Return (X, Y) of the center of cell containing provided text 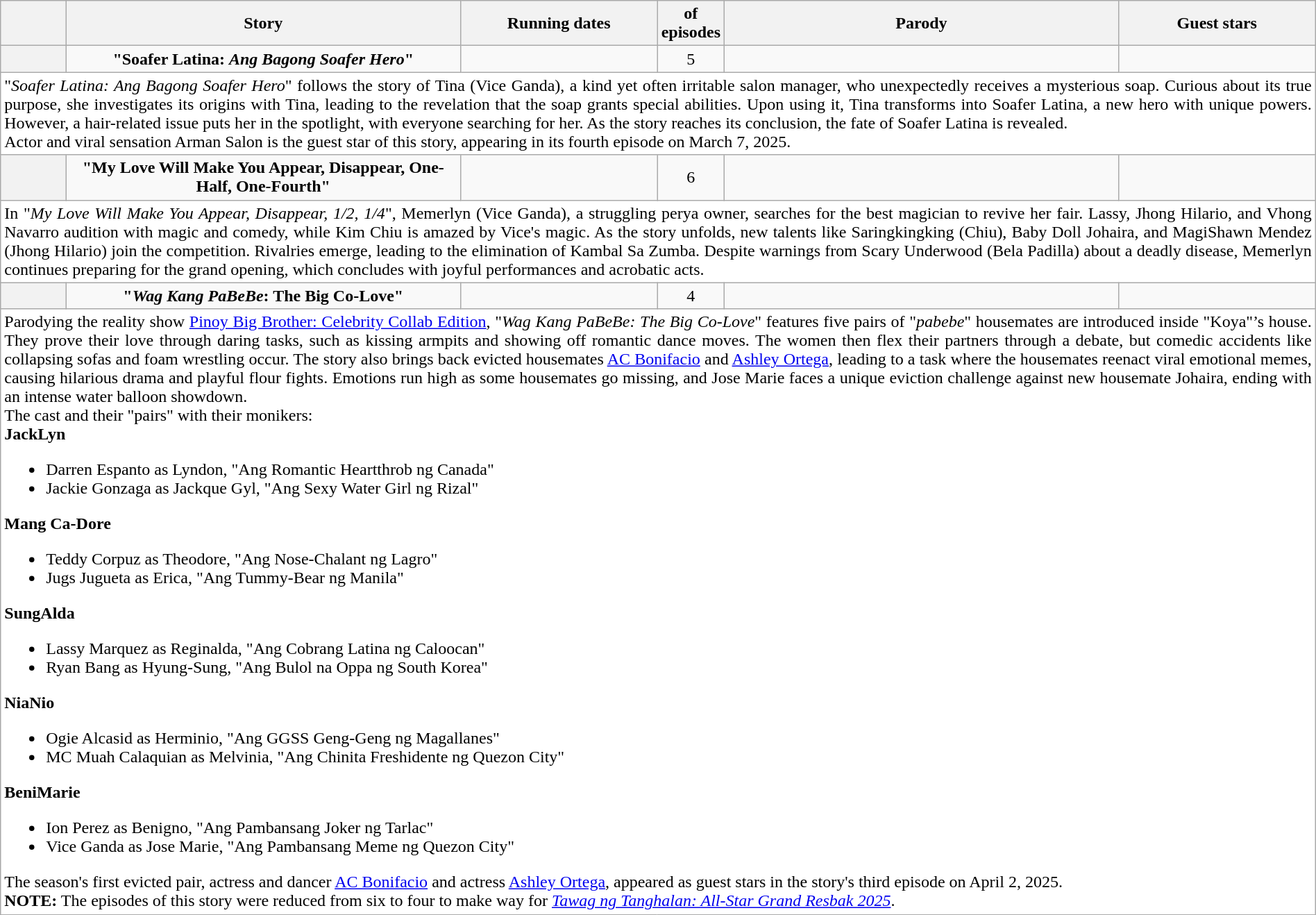
Guest stars (1217, 24)
of episodes (691, 24)
Parody (922, 24)
Running dates (559, 24)
"Soafer Latina: Ang Bagong Soafer Hero" (263, 59)
"Wag Kang PaBeBe: The Big Co-Love" (263, 296)
"My Love Will Make You Appear, Disappear, One-Half, One-Fourth" (263, 178)
6 (691, 178)
5 (691, 59)
Story (263, 24)
4 (691, 296)
